Provide the (x, y) coordinate of the cell's center where the given text is located.  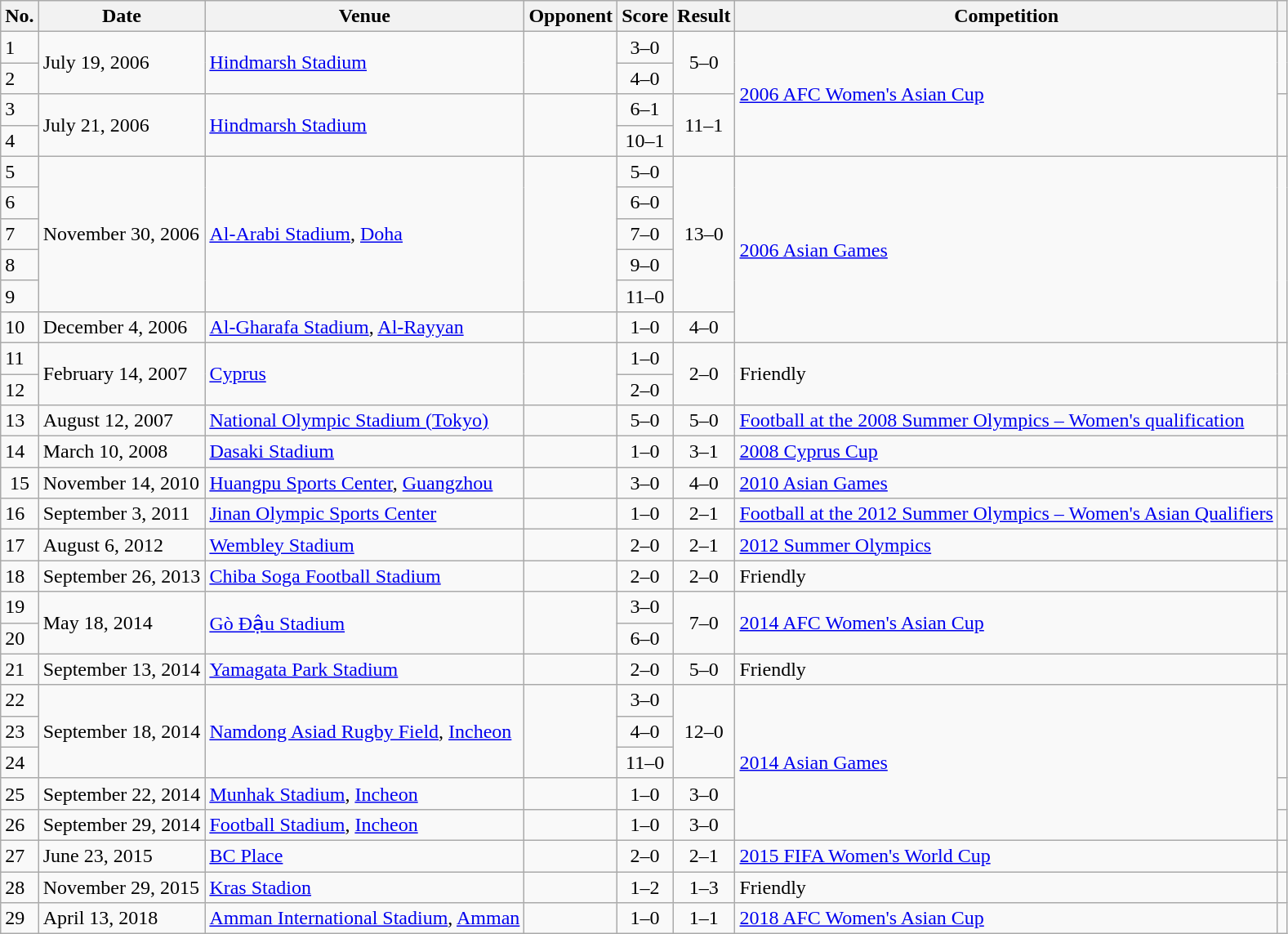
May 18, 2014 (122, 623)
Cyprus (364, 373)
September 13, 2014 (122, 669)
14 (20, 452)
BC Place (364, 856)
Wembley Stadium (364, 545)
July 19, 2006 (122, 63)
March 10, 2008 (122, 452)
Competition (1006, 16)
Munhak Stadium, Incheon (364, 793)
26 (20, 825)
9 (20, 296)
23 (20, 731)
2014 AFC Women's Asian Cup (1006, 623)
Namdong Asiad Rugby Field, Incheon (364, 731)
2010 Asian Games (1006, 483)
June 23, 2015 (122, 856)
Venue (364, 16)
17 (20, 545)
9–0 (645, 265)
2 (20, 78)
September 18, 2014 (122, 731)
July 21, 2006 (122, 125)
20 (20, 638)
11–1 (704, 125)
28 (20, 887)
National Olympic Stadium (Tokyo) (364, 421)
August 6, 2012 (122, 545)
13–0 (704, 234)
4 (20, 141)
15 (20, 483)
November 14, 2010 (122, 483)
13 (20, 421)
Football at the 2012 Summer Olympics – Women's Asian Qualifiers (1006, 514)
2008 Cyprus Cup (1006, 452)
Jinan Olympic Sports Center (364, 514)
November 29, 2015 (122, 887)
Date (122, 16)
1 (20, 47)
12–0 (704, 731)
2006 Asian Games (1006, 249)
12 (20, 390)
Football Stadium, Incheon (364, 825)
2006 AFC Women's Asian Cup (1006, 94)
2015 FIFA Women's World Cup (1006, 856)
3–1 (704, 452)
September 29, 2014 (122, 825)
29 (20, 918)
1–1 (704, 918)
1–3 (704, 887)
December 4, 2006 (122, 327)
7 (20, 234)
Result (704, 16)
27 (20, 856)
10–1 (645, 141)
September 26, 2013 (122, 576)
19 (20, 607)
August 12, 2007 (122, 421)
6 (20, 203)
22 (20, 700)
Opponent (571, 16)
5 (20, 172)
3 (20, 109)
2018 AFC Women's Asian Cup (1006, 918)
21 (20, 669)
Yamagata Park Stadium (364, 669)
Kras Stadion (364, 887)
September 22, 2014 (122, 793)
1–2 (645, 887)
Al-Gharafa Stadium, Al-Rayyan (364, 327)
Score (645, 16)
2012 Summer Olympics (1006, 545)
Al-Arabi Stadium, Doha (364, 234)
February 14, 2007 (122, 373)
Chiba Soga Football Stadium (364, 576)
2014 Asian Games (1006, 762)
6–1 (645, 109)
November 30, 2006 (122, 234)
Gò Đậu Stadium (364, 623)
11 (20, 358)
No. (20, 16)
16 (20, 514)
8 (20, 265)
Huangpu Sports Center, Guangzhou (364, 483)
10 (20, 327)
24 (20, 762)
April 13, 2018 (122, 918)
25 (20, 793)
Amman International Stadium, Amman (364, 918)
18 (20, 576)
September 3, 2011 (122, 514)
Football at the 2008 Summer Olympics – Women's qualification (1006, 421)
Dasaki Stadium (364, 452)
